Identify which cell holds the provided text, then report its [x, y] central coordinate. 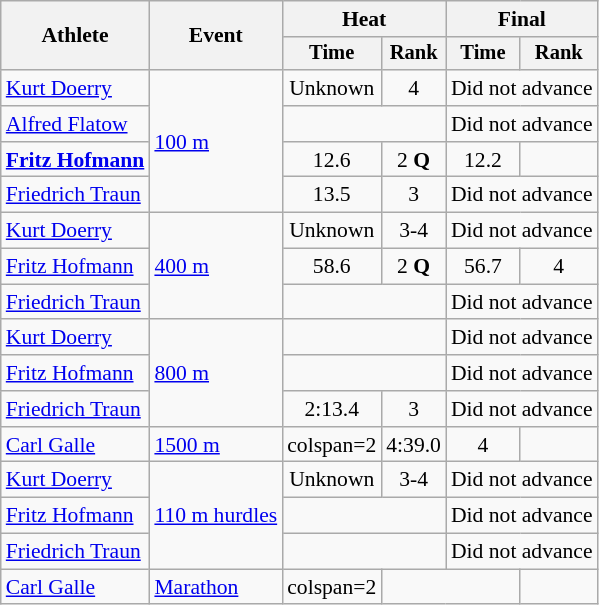
Event [216, 36]
12.2 [483, 160]
4:39.0 [414, 445]
56.7 [483, 267]
1500 m [216, 445]
400 m [216, 266]
2:13.4 [332, 409]
100 m [216, 141]
110 m hurdles [216, 516]
Athlete [76, 36]
Marathon [216, 587]
13.5 [332, 195]
800 m [216, 374]
Alfred Flatow [76, 124]
12.6 [332, 160]
58.6 [332, 267]
Final [522, 19]
Heat [364, 19]
